Capture the cell that displays the provided text and extract its [X, Y] central coordinate. 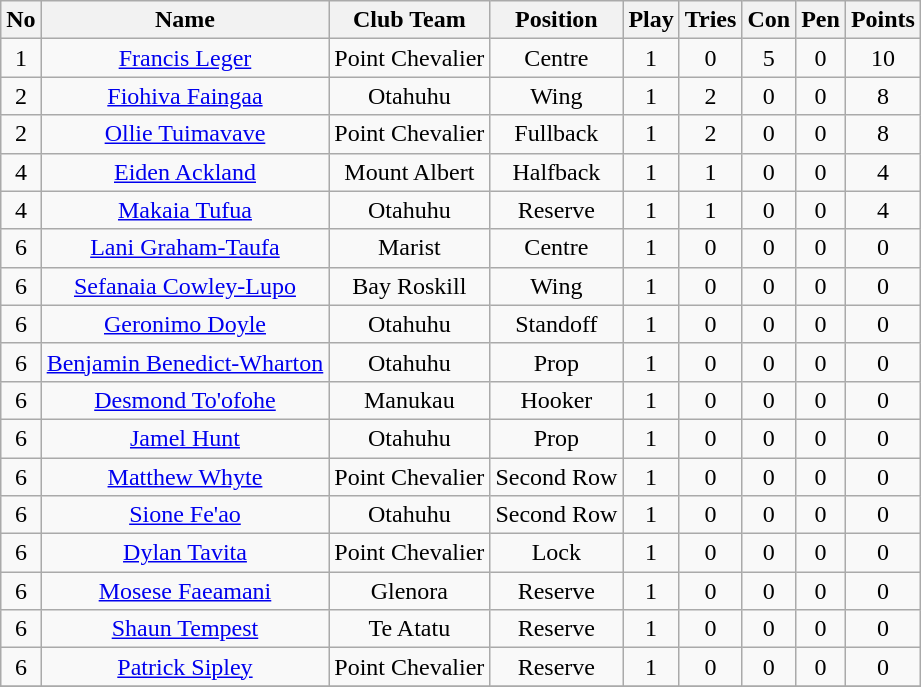
Hooker [556, 400]
Geronimo Doyle [185, 324]
Name [185, 20]
Glenora [410, 591]
Lani Graham-Taufa [185, 248]
Mosese Faeamani [185, 591]
Shaun Tempest [185, 629]
Position [556, 20]
Benjamin Benedict-Wharton [185, 362]
Tries [710, 20]
Eiden Ackland [185, 172]
Manukau [410, 400]
Makaia Tufua [185, 210]
Francis Leger [185, 58]
Desmond To'ofohe [185, 400]
Ollie Tuimavave [185, 134]
Pen [821, 20]
Standoff [556, 324]
Club Team [410, 20]
Points [882, 20]
Dylan Tavita [185, 553]
Play [651, 20]
Fullback [556, 134]
Sefanaia Cowley-Lupo [185, 286]
Bay Roskill [410, 286]
Lock [556, 553]
10 [882, 58]
No [21, 20]
5 [769, 58]
Con [769, 20]
Mount Albert [410, 172]
Halfback [556, 172]
Patrick Sipley [185, 667]
Marist [410, 248]
Jamel Hunt [185, 438]
Fiohiva Faingaa [185, 96]
Te Atatu [410, 629]
Matthew Whyte [185, 477]
Sione Fe'ao [185, 515]
